Capture the cell that displays the provided text and extract its [x, y] central coordinate. 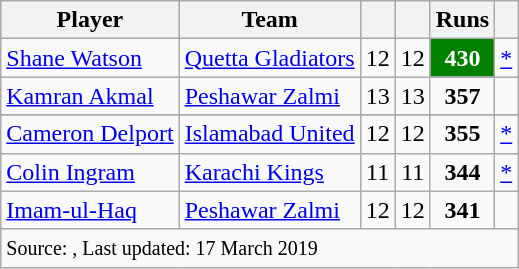
Player [90, 20]
357 [462, 96]
430 [462, 58]
344 [462, 172]
Kamran Akmal [90, 96]
Team [270, 20]
Islamabad United [270, 134]
Karachi Kings [270, 172]
341 [462, 210]
Runs [462, 20]
Quetta Gladiators [270, 58]
Shane Watson [90, 58]
Cameron Delport [90, 134]
355 [462, 134]
Source: , Last updated: 17 March 2019 [260, 248]
Colin Ingram [90, 172]
Imam-ul-Haq [90, 210]
